Return the [X, Y] coordinate for the center point of the cell that contains the specified text.  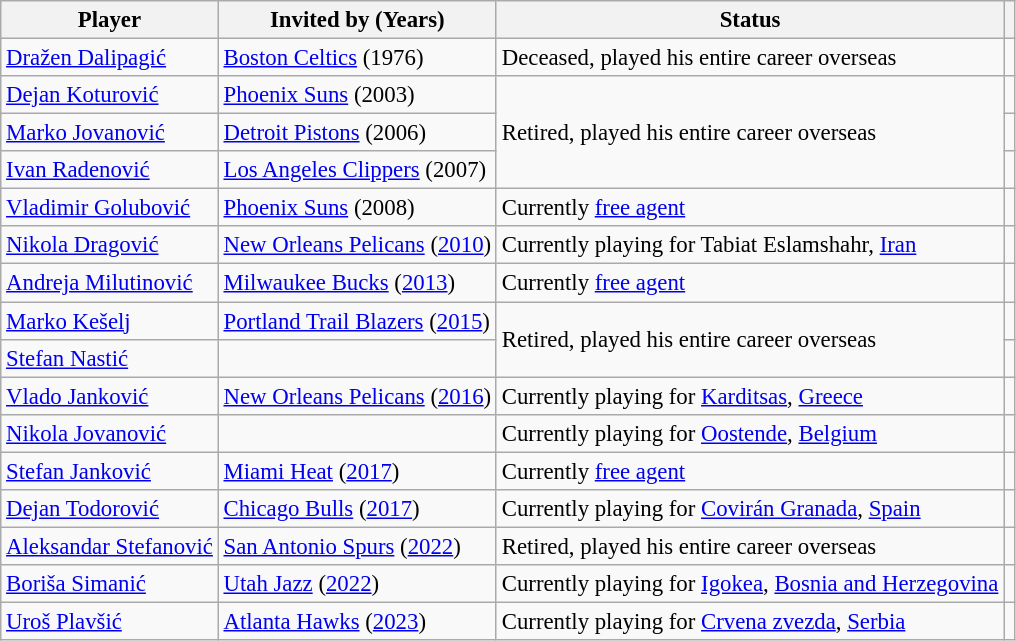
Detroit Pistons (2006) [357, 133]
Stefan Janković [110, 471]
Aleksandar Stefanović [110, 546]
Utah Jazz (2022) [357, 584]
Miami Heat (2017) [357, 471]
Boston Celtics (1976) [357, 58]
Los Angeles Clippers (2007) [357, 170]
Invited by (Years) [357, 20]
Portland Trail Blazers (2015) [357, 321]
Currently playing for Oostende, Belgium [750, 433]
Marko Jovanović [110, 133]
Boriša Simanić [110, 584]
Player [110, 20]
Dejan Todorović [110, 509]
San Antonio Spurs (2022) [357, 546]
Nikola Dragović [110, 245]
Chicago Bulls (2017) [357, 509]
Marko Kešelj [110, 321]
Currently playing for Covirán Granada, Spain [750, 509]
Dejan Koturović [110, 95]
New Orleans Pelicans (2010) [357, 245]
Status [750, 20]
Atlanta Hawks (2023) [357, 621]
Uroš Plavšić [110, 621]
Deceased, played his entire career overseas [750, 58]
Currently playing for Karditsas, Greece [750, 396]
Nikola Jovanović [110, 433]
Vladimir Golubović [110, 208]
Vlado Janković [110, 396]
Phoenix Suns (2003) [357, 95]
Milwaukee Bucks (2013) [357, 283]
Stefan Nastić [110, 358]
Currently playing for Crvena zvezda, Serbia [750, 621]
Currently playing for Tabiat Eslamshahr, Iran [750, 245]
Currently playing for Igokea, Bosnia and Herzegovina [750, 584]
Ivan Radenović [110, 170]
Phoenix Suns (2008) [357, 208]
Andreja Milutinović [110, 283]
Dražen Dalipagić [110, 58]
New Orleans Pelicans (2016) [357, 396]
